Return the [X, Y] coordinate for the center point of the cell that contains the specified text.  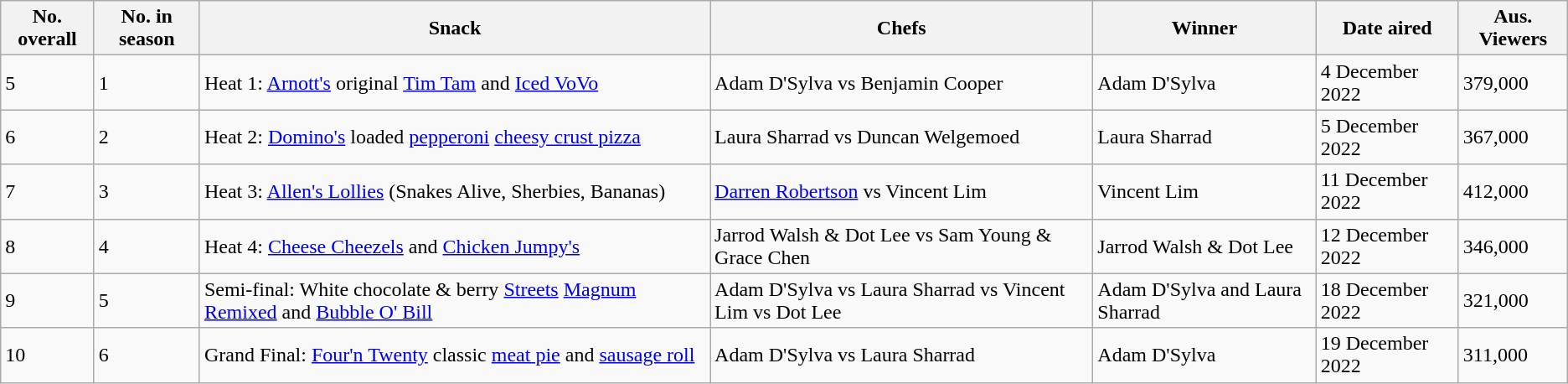
Adam D'Sylva vs Laura Sharrad [901, 355]
10 [47, 355]
Heat 1: Arnott's original Tim Tam and Iced VoVo [454, 82]
No. overall [47, 29]
346,000 [1513, 246]
Heat 3: Allen's Lollies (Snakes Alive, Sherbies, Bananas) [454, 191]
379,000 [1513, 82]
367,000 [1513, 138]
Laura Sharrad vs Duncan Welgemoed [901, 138]
Adam D'Sylva vs Benjamin Cooper [901, 82]
Chefs [901, 29]
Grand Final: Four'n Twenty classic meat pie and sausage roll [454, 355]
Adam D'Sylva and Laura Sharrad [1204, 300]
5 December 2022 [1387, 138]
7 [47, 191]
311,000 [1513, 355]
18 December 2022 [1387, 300]
Semi-final: White chocolate & berry Streets Magnum Remixed and Bubble O' Bill [454, 300]
3 [147, 191]
Aus. Viewers [1513, 29]
19 December 2022 [1387, 355]
Jarrod Walsh & Dot Lee vs Sam Young & Grace Chen [901, 246]
412,000 [1513, 191]
2 [147, 138]
Heat 2: Domino's loaded pepperoni cheesy crust pizza [454, 138]
8 [47, 246]
11 December 2022 [1387, 191]
Date aired [1387, 29]
Vincent Lim [1204, 191]
12 December 2022 [1387, 246]
9 [47, 300]
Adam D'Sylva vs Laura Sharrad vs Vincent Lim vs Dot Lee [901, 300]
Darren Robertson vs Vincent Lim [901, 191]
Jarrod Walsh & Dot Lee [1204, 246]
Heat 4: Cheese Cheezels and Chicken Jumpy's [454, 246]
No. in season [147, 29]
1 [147, 82]
4 [147, 246]
4 December 2022 [1387, 82]
Snack [454, 29]
Winner [1204, 29]
321,000 [1513, 300]
Laura Sharrad [1204, 138]
